Locate the cell with the specified text and output its (X, Y) center coordinate. 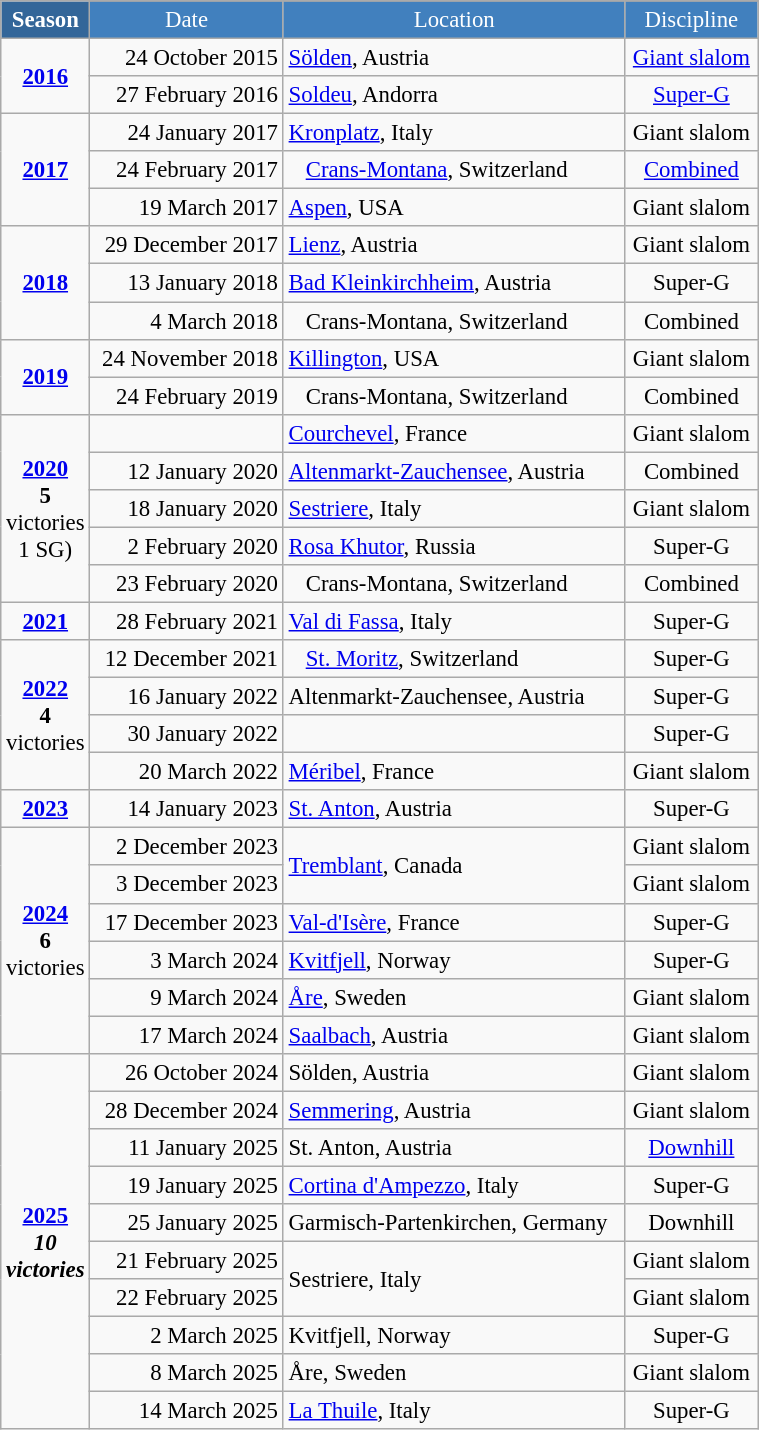
Date (187, 20)
18 January 2020 (187, 509)
11 January 2025 (187, 1148)
Garmisch-Partenkirchen, Germany (454, 1223)
17 December 2023 (187, 922)
Tremblant, Canada (454, 866)
28 December 2024 (187, 1110)
2020 5 victories 1 SG) (46, 508)
24 October 2015 (187, 58)
30 January 2022 (187, 734)
24 February 2017 (187, 170)
24 November 2018 (187, 358)
22 February 2025 (187, 1298)
17 March 2024 (187, 1035)
202510 victories (46, 1242)
Val-d'Isère, France (454, 922)
9 March 2024 (187, 997)
Aspen, USA (454, 208)
Discipline (691, 20)
26 October 2024 (187, 1073)
2017 (46, 170)
Lienz, Austria (454, 245)
20246 victories (46, 941)
3 December 2023 (187, 885)
20 March 2022 (187, 772)
2019 (46, 376)
Location (454, 20)
14 March 2025 (187, 1411)
16 January 2022 (187, 697)
2 March 2025 (187, 1336)
Cortina d'Ampezzo, Italy (454, 1185)
Rosa Khutor, Russia (454, 546)
Saalbach, Austria (454, 1035)
8 March 2025 (187, 1373)
23 February 2020 (187, 584)
14 January 2023 (187, 809)
Killington, USA (454, 358)
Val di Fassa, Italy (454, 621)
Season (46, 20)
2018 (46, 282)
21 February 2025 (187, 1261)
29 December 2017 (187, 245)
La Thuile, Italy (454, 1411)
12 January 2020 (187, 471)
19 January 2025 (187, 1185)
Semmering, Austria (454, 1110)
28 February 2021 (187, 621)
24 February 2019 (187, 396)
Courchevel, France (454, 433)
25 January 2025 (187, 1223)
27 February 2016 (187, 95)
19 March 2017 (187, 208)
24 January 2017 (187, 133)
Méribel, France (454, 772)
2 February 2020 (187, 546)
3 March 2024 (187, 960)
13 January 2018 (187, 283)
St. Moritz, Switzerland (454, 659)
2 December 2023 (187, 847)
2021 (46, 621)
12 December 2021 (187, 659)
Soldeu, Andorra (454, 95)
4 March 2018 (187, 321)
2023 (46, 809)
Kronplatz, Italy (454, 133)
2022 4 victories (46, 715)
2016 (46, 76)
Bad Kleinkirchheim, Austria (454, 283)
